Output the [x, y] coordinate of the center of the cell containing the given text.  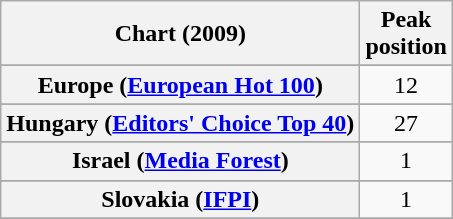
12 [406, 85]
Chart (2009) [180, 34]
Slovakia (IFPI) [180, 199]
Israel (Media Forest) [180, 161]
Europe (European Hot 100) [180, 85]
27 [406, 123]
Hungary (Editors' Choice Top 40) [180, 123]
Peakposition [406, 34]
